Detect which cell encompasses the target text, then output its [x, y] center coordinate. 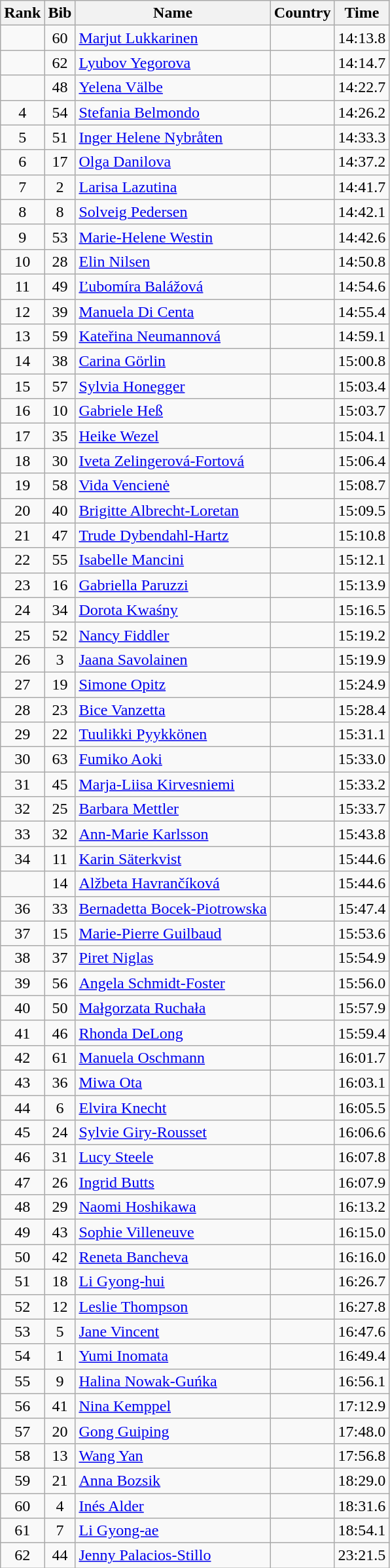
Sylvie Giry-Rousset [173, 1133]
16:56.1 [362, 1381]
Time [362, 13]
Elin Nilsen [173, 261]
15:57.9 [362, 1008]
17:12.9 [362, 1406]
Anna Bozsik [173, 1480]
15:13.9 [362, 585]
15:33.0 [362, 759]
15:47.4 [362, 909]
Kateřina Neumannová [173, 337]
Marie-Helene Westin [173, 237]
14:42.1 [362, 212]
14:22.7 [362, 88]
35 [60, 436]
Heike Wezel [173, 436]
15:28.4 [362, 709]
Marja-Liisa Kirvesniemi [173, 784]
18:54.1 [362, 1531]
Małgorzata Ruchała [173, 1008]
Jaana Savolainen [173, 659]
14:33.3 [362, 137]
Solveig Pedersen [173, 212]
14:50.8 [362, 261]
Olga Danilova [173, 162]
Rank [22, 13]
15:56.0 [362, 983]
16:13.2 [362, 1207]
15:59.4 [362, 1033]
15:06.4 [362, 461]
Leslie Thompson [173, 1307]
Ľubomíra Balážová [173, 286]
Lyubov Yegorova [173, 63]
16:27.8 [362, 1307]
Manuela Di Centa [173, 312]
Nina Kemppel [173, 1406]
Li Gyong-ae [173, 1531]
Bernadetta Bocek-Piotrowska [173, 909]
Angela Schmidt-Foster [173, 983]
14:42.6 [362, 237]
Alžbeta Havrančíková [173, 884]
Inger Helene Nybråten [173, 137]
Halina Nowak-Guńka [173, 1381]
14:14.7 [362, 63]
16:49.4 [362, 1356]
14:55.4 [362, 312]
16:16.0 [362, 1257]
18:29.0 [362, 1480]
Fumiko Aoki [173, 759]
14:59.1 [362, 337]
Trude Dybendahl-Hartz [173, 535]
Barbara Mettler [173, 809]
15:12.1 [362, 560]
15:09.5 [362, 510]
15:10.8 [362, 535]
Country [302, 13]
Inés Alder [173, 1505]
16:07.9 [362, 1182]
16:15.0 [362, 1232]
Simone Opitz [173, 684]
Isabelle Mancini [173, 560]
Yumi Inomata [173, 1356]
15:19.2 [362, 635]
14:13.8 [362, 38]
15:54.9 [362, 958]
Lucy Steele [173, 1158]
Gong Guiping [173, 1431]
Vida Vencienė [173, 486]
Brigitte Albrecht-Loretan [173, 510]
Tuulikki Pyykkönen [173, 735]
Larisa Lazutina [173, 187]
15:31.1 [362, 735]
Wang Yan [173, 1456]
15:33.7 [362, 809]
15:03.4 [362, 386]
17:48.0 [362, 1431]
17:56.8 [362, 1456]
Rhonda DeLong [173, 1033]
16:05.5 [362, 1108]
Miwa Ota [173, 1082]
15:24.9 [362, 684]
16:01.7 [362, 1058]
Sylvia Honegger [173, 386]
2 [60, 187]
27 [22, 684]
23:21.5 [362, 1556]
Bice Vanzetta [173, 709]
Jenny Palacios-Stillo [173, 1556]
16:03.1 [362, 1082]
Ingrid Butts [173, 1182]
14:41.7 [362, 187]
15:53.6 [362, 933]
Karin Säterkvist [173, 859]
15:16.5 [362, 610]
16:47.6 [362, 1331]
Yelena Välbe [173, 88]
3 [60, 659]
Reneta Bancheva [173, 1257]
16:07.8 [362, 1158]
15:19.9 [362, 659]
63 [60, 759]
Piret Niglas [173, 958]
16:26.7 [362, 1282]
18:31.6 [362, 1505]
Marie-Pierre Guilbaud [173, 933]
16:06.6 [362, 1133]
1 [60, 1356]
Carina Görlin [173, 361]
Nancy Fiddler [173, 635]
Sophie Villeneuve [173, 1232]
15:00.8 [362, 361]
15:03.7 [362, 411]
14:54.6 [362, 286]
15:33.2 [362, 784]
Manuela Oschmann [173, 1058]
Elvira Knecht [173, 1108]
15:08.7 [362, 486]
14:37.2 [362, 162]
Marjut Lukkarinen [173, 38]
15:43.8 [362, 834]
Stefania Belmondo [173, 112]
Dorota Kwaśny [173, 610]
15:04.1 [362, 436]
Jane Vincent [173, 1331]
Name [173, 13]
14:26.2 [362, 112]
Gabriele Heß [173, 411]
Li Gyong-hui [173, 1282]
Iveta Zelingerová-Fortová [173, 461]
Ann-Marie Karlsson [173, 834]
Gabriella Paruzzi [173, 585]
Bib [60, 13]
Naomi Hoshikawa [173, 1207]
